Extract the [X, Y] coordinate from the center of the cell holding the provided text.  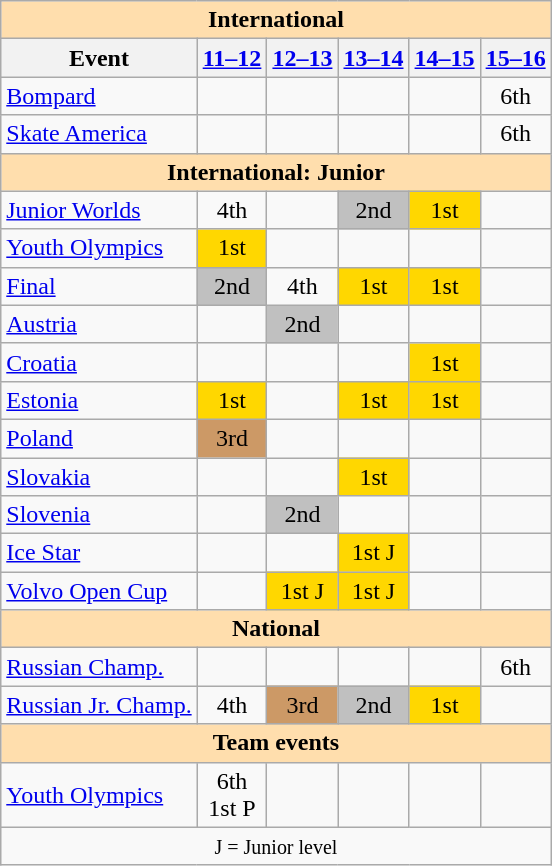
11–12 [232, 58]
Volvo Open Cup [99, 591]
Poland [99, 438]
13–14 [374, 58]
Russian Champ. [99, 667]
Event [99, 58]
6th 1st P [232, 794]
Skate America [99, 134]
J = Junior level [276, 846]
Team events [276, 743]
Slovenia [99, 515]
15–16 [516, 58]
Slovakia [99, 477]
Ice Star [99, 553]
International: Junior [276, 172]
International [276, 20]
Russian Jr. Champ. [99, 705]
Bompard [99, 96]
Junior Worlds [99, 210]
12–13 [302, 58]
Croatia [99, 362]
14–15 [444, 58]
Austria [99, 324]
Estonia [99, 400]
National [276, 629]
Final [99, 286]
